Extract the (x, y) coordinate from the center of the cell holding the provided text.  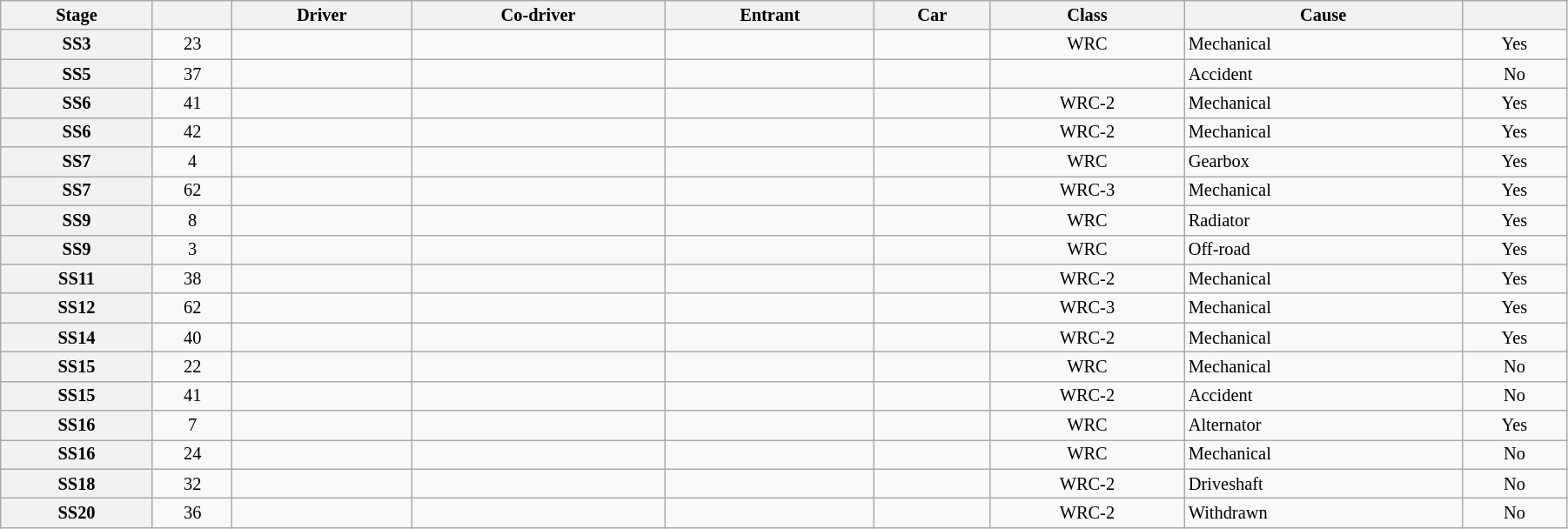
Class (1088, 15)
42 (192, 132)
Alternator (1323, 425)
22 (192, 366)
SS11 (77, 278)
Gearbox (1323, 162)
32 (192, 484)
4 (192, 162)
Co-driver (539, 15)
37 (192, 74)
Driveshaft (1323, 484)
38 (192, 278)
36 (192, 512)
Car (933, 15)
Off-road (1323, 250)
SS18 (77, 484)
Withdrawn (1323, 512)
8 (192, 220)
Radiator (1323, 220)
SS14 (77, 338)
3 (192, 250)
SS3 (77, 44)
Entrant (770, 15)
24 (192, 454)
SS5 (77, 74)
7 (192, 425)
Driver (322, 15)
23 (192, 44)
Stage (77, 15)
SS20 (77, 512)
Cause (1323, 15)
40 (192, 338)
SS12 (77, 308)
